Determine the (X, Y) coordinate at the center of the cell enclosing the given text.  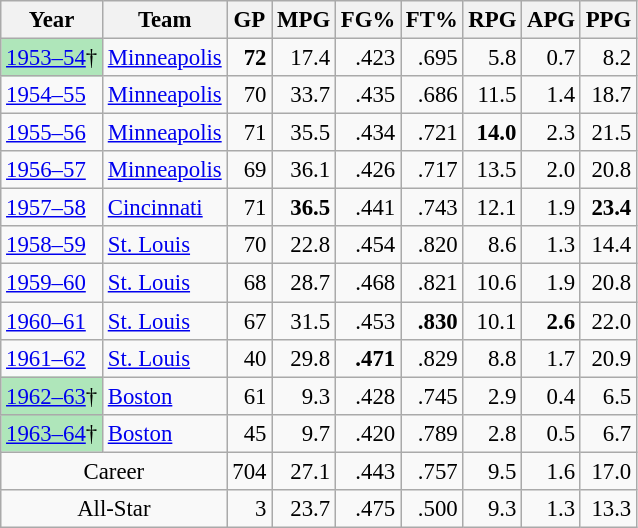
8.2 (608, 58)
13.3 (608, 509)
1963–64† (52, 433)
36.5 (304, 208)
6.7 (608, 433)
Team (164, 20)
13.5 (492, 170)
21.5 (608, 133)
1.4 (552, 95)
RPG (492, 20)
.757 (432, 471)
.721 (432, 133)
5.8 (492, 58)
1962–63† (52, 396)
.830 (432, 321)
APG (552, 20)
.820 (432, 245)
FG% (368, 20)
10.1 (492, 321)
31.5 (304, 321)
.434 (368, 133)
1955–56 (52, 133)
.743 (432, 208)
704 (250, 471)
.441 (368, 208)
0.5 (552, 433)
9.7 (304, 433)
36.1 (304, 170)
45 (250, 433)
1958–59 (52, 245)
.435 (368, 95)
72 (250, 58)
29.8 (304, 358)
23.7 (304, 509)
2.3 (552, 133)
.426 (368, 170)
2.9 (492, 396)
Cincinnati (164, 208)
.454 (368, 245)
.686 (432, 95)
1960–61 (52, 321)
35.5 (304, 133)
Year (52, 20)
20.9 (608, 358)
2.8 (492, 433)
.500 (432, 509)
.443 (368, 471)
Career (114, 471)
17.4 (304, 58)
.423 (368, 58)
6.5 (608, 396)
27.1 (304, 471)
.420 (368, 433)
0.7 (552, 58)
33.7 (304, 95)
8.6 (492, 245)
11.5 (492, 95)
69 (250, 170)
22.8 (304, 245)
18.7 (608, 95)
All-Star (114, 509)
1953–54† (52, 58)
1961–62 (52, 358)
9.5 (492, 471)
67 (250, 321)
.789 (432, 433)
23.4 (608, 208)
1956–57 (52, 170)
MPG (304, 20)
22.0 (608, 321)
PPG (608, 20)
68 (250, 283)
1.6 (552, 471)
.717 (432, 170)
1.7 (552, 358)
10.6 (492, 283)
1957–58 (52, 208)
.468 (368, 283)
.695 (432, 58)
2.0 (552, 170)
2.6 (552, 321)
1959–60 (52, 283)
.471 (368, 358)
.821 (432, 283)
FT% (432, 20)
.829 (432, 358)
.453 (368, 321)
12.1 (492, 208)
1954–55 (52, 95)
.745 (432, 396)
.428 (368, 396)
.475 (368, 509)
3 (250, 509)
8.8 (492, 358)
40 (250, 358)
17.0 (608, 471)
61 (250, 396)
14.4 (608, 245)
GP (250, 20)
14.0 (492, 133)
28.7 (304, 283)
0.4 (552, 396)
